For the text-containing cell, return its midpoint in [X, Y] coordinate format. 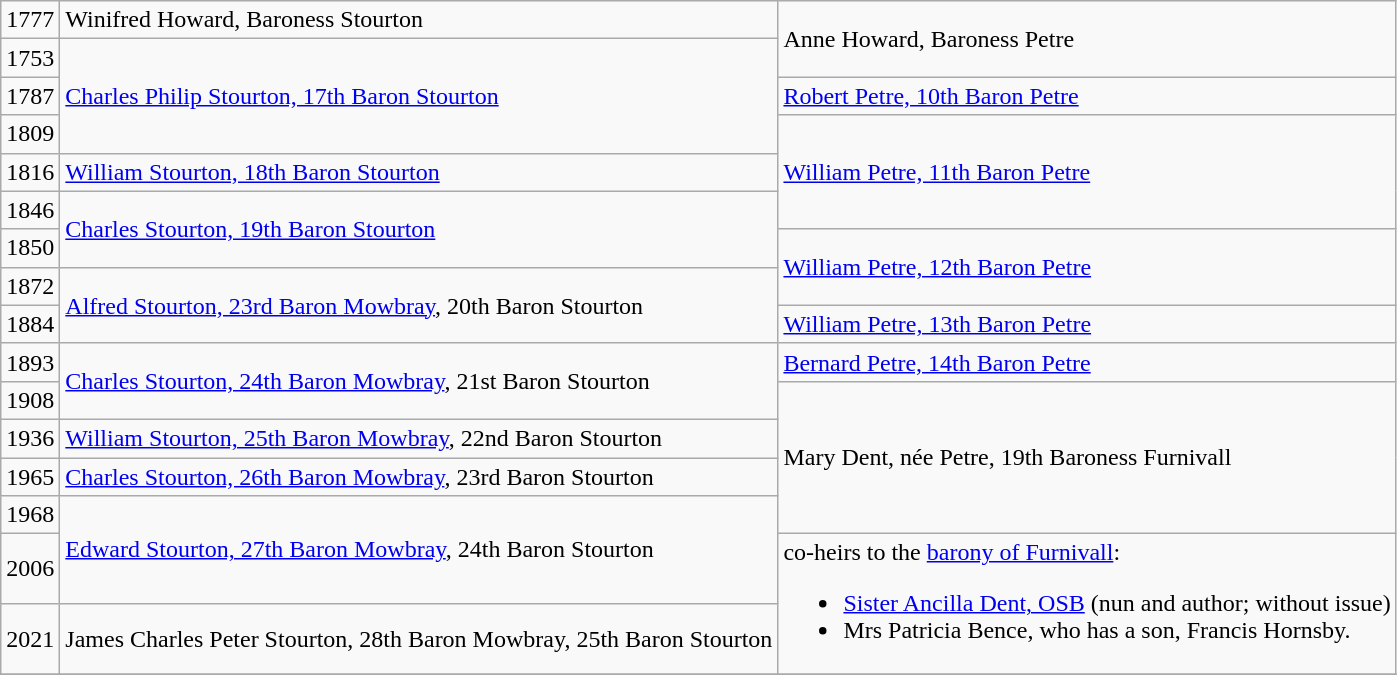
Bernard Petre, 14th Baron Petre [1087, 362]
1936 [30, 438]
Charles Philip Stourton, 17th Baron Stourton [419, 96]
2021 [30, 639]
Mary Dent, née Petre, 19th Baroness Furnivall [1087, 457]
Winifred Howard, Baroness Stourton [419, 20]
1908 [30, 400]
William Petre, 11th Baron Petre [1087, 172]
1850 [30, 248]
1872 [30, 286]
William Stourton, 18th Baron Stourton [419, 172]
Charles Stourton, 26th Baron Mowbray, 23rd Baron Stourton [419, 477]
James Charles Peter Stourton, 28th Baron Mowbray, 25th Baron Stourton [419, 639]
Charles Stourton, 24th Baron Mowbray, 21st Baron Stourton [419, 381]
Alfred Stourton, 23rd Baron Mowbray, 20th Baron Stourton [419, 305]
William Stourton, 25th Baron Mowbray, 22nd Baron Stourton [419, 438]
1816 [30, 172]
1753 [30, 58]
William Petre, 12th Baron Petre [1087, 267]
1846 [30, 210]
1884 [30, 324]
1787 [30, 96]
1809 [30, 134]
1965 [30, 477]
Anne Howard, Baroness Petre [1087, 39]
William Petre, 13th Baron Petre [1087, 324]
Edward Stourton, 27th Baron Mowbray, 24th Baron Stourton [419, 550]
1777 [30, 20]
2006 [30, 569]
Robert Petre, 10th Baron Petre [1087, 96]
Charles Stourton, 19th Baron Stourton [419, 229]
co-heirs to the barony of Furnivall:Sister Ancilla Dent, OSB (nun and author; without issue)Mrs Patricia Bence, who has a son, Francis Hornsby. [1087, 604]
1968 [30, 515]
1893 [30, 362]
